For the text-containing cell, return its midpoint in (X, Y) coordinate format. 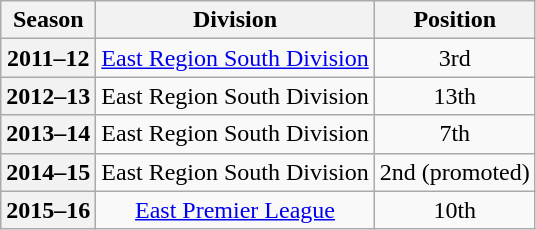
Season (48, 20)
Division (235, 20)
7th (454, 134)
3rd (454, 58)
2nd (promoted) (454, 172)
2013–14 (48, 134)
13th (454, 96)
East Premier League (235, 210)
2012–13 (48, 96)
2015–16 (48, 210)
2014–15 (48, 172)
Position (454, 20)
2011–12 (48, 58)
10th (454, 210)
